Scan for the cell matching the given text and deliver its (X, Y) coordinate at center. 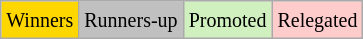
Promoted (228, 20)
Runners-up (131, 20)
Winners (40, 20)
Relegated (318, 20)
